Return the [X, Y] coordinate for the center point of the cell that contains the specified text.  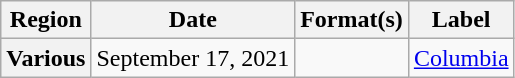
Columbia [461, 58]
Region [46, 20]
Various [46, 58]
September 17, 2021 [193, 58]
Format(s) [352, 20]
Date [193, 20]
Label [461, 20]
